Return [X, Y] of the center of cell containing provided text 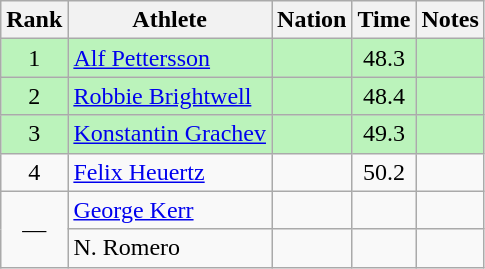
2 [34, 96]
48.4 [384, 96]
3 [34, 134]
Nation [312, 20]
1 [34, 58]
N. Romero [170, 248]
Athlete [170, 20]
4 [34, 172]
48.3 [384, 58]
49.3 [384, 134]
— [34, 229]
Robbie Brightwell [170, 96]
50.2 [384, 172]
Rank [34, 20]
Time [384, 20]
Alf Pettersson [170, 58]
George Kerr [170, 210]
Felix Heuertz [170, 172]
Notes [450, 20]
Konstantin Grachev [170, 134]
